Identify which cell holds the provided text, then report its (x, y) central coordinate. 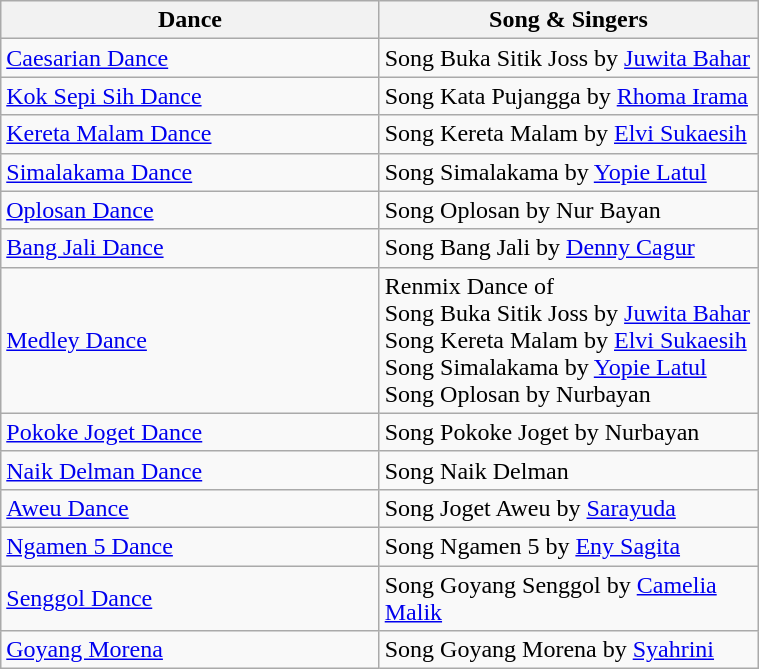
Senggol Dance (190, 598)
Kereta Malam Dance (190, 134)
Song Oplosan by Nur Bayan (568, 210)
Naik Delman Dance (190, 470)
Goyang Morena (190, 650)
Song Pokoke Joget by Nurbayan (568, 432)
Pokoke Joget Dance (190, 432)
Renmix Dance of Song Buka Sitik Joss by Juwita BaharSong Kereta Malam by Elvi SukaesihSong Simalakama by Yopie LatulSong Oplosan by Nurbayan (568, 340)
Song Buka Sitik Joss by Juwita Bahar (568, 58)
Dance (190, 20)
Song Simalakama by Yopie Latul (568, 172)
Song & Singers (568, 20)
Bang Jali Dance (190, 248)
Oplosan Dance (190, 210)
Medley Dance (190, 340)
Song Bang Jali by Denny Cagur (568, 248)
Song Naik Delman (568, 470)
Song Joget Aweu by Sarayuda (568, 508)
Song Ngamen 5 by Eny Sagita (568, 546)
Song Goyang Morena by Syahrini (568, 650)
Aweu Dance (190, 508)
Caesarian Dance (190, 58)
Song Goyang Senggol by Camelia Malik (568, 598)
Song Kata Pujangga by Rhoma Irama (568, 96)
Song Kereta Malam by Elvi Sukaesih (568, 134)
Simalakama Dance (190, 172)
Kok Sepi Sih Dance (190, 96)
Ngamen 5 Dance (190, 546)
